Provide the [x, y] coordinate of the cell's center where the given text is located.  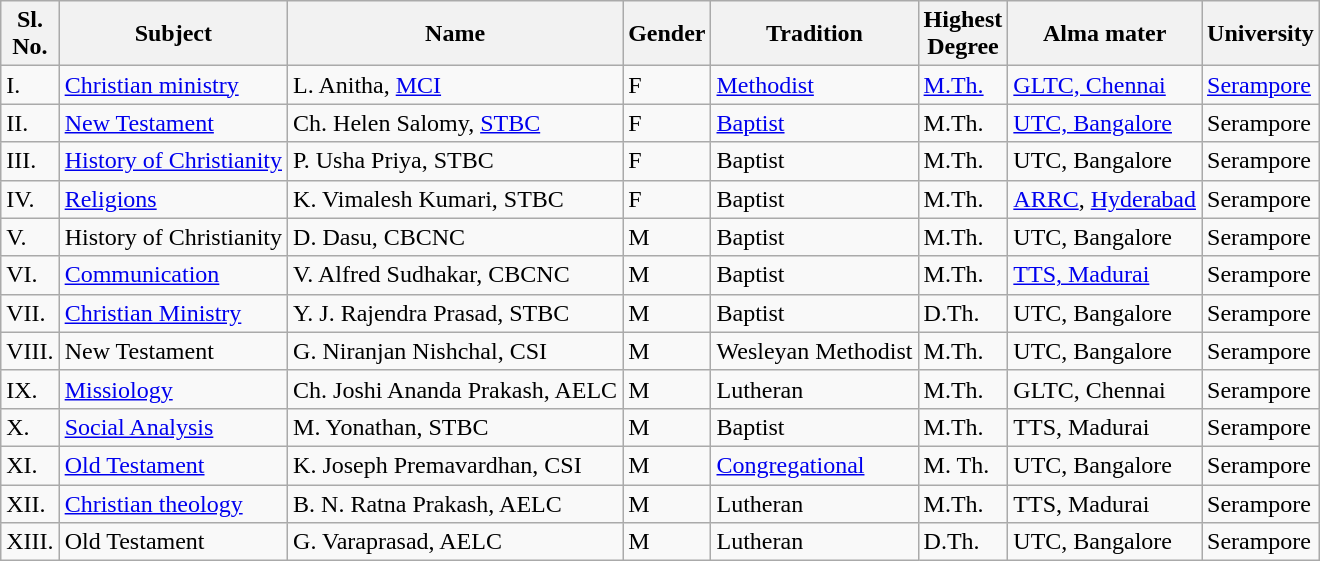
K. Vimalesh Kumari, STBC [456, 199]
Y. J. Rajendra Prasad, STBC [456, 313]
Religions [173, 199]
Sl.No. [30, 34]
Subject [173, 34]
Tradition [814, 34]
II. [30, 123]
Ch. Joshi Ananda Prakash, AELC [456, 389]
P. Usha Priya, STBC [456, 161]
M. Yonathan, STBC [456, 427]
K. Joseph Premavardhan, CSI [456, 465]
Missiology [173, 389]
X. [30, 427]
Ch. Helen Salomy, STBC [456, 123]
IV. [30, 199]
L. Anitha, MCI [456, 85]
XII. [30, 503]
G. Niranjan Nishchal, CSI [456, 351]
Christian theology [173, 503]
D. Dasu, CBCNC [456, 237]
V. Alfred Sudhakar, CBCNC [456, 275]
IX. [30, 389]
Gender [667, 34]
XIII. [30, 542]
VI. [30, 275]
VII. [30, 313]
VIII. [30, 351]
B. N. Ratna Prakash, AELC [456, 503]
XI. [30, 465]
M. Th. [963, 465]
ARRC, Hyderabad [1105, 199]
Wesleyan Methodist [814, 351]
University [1261, 34]
Communication [173, 275]
I. [30, 85]
Highest Degree [963, 34]
Alma mater [1105, 34]
Social Analysis [173, 427]
Methodist [814, 85]
Name [456, 34]
V. [30, 237]
Congregational [814, 465]
G. Varaprasad, AELC [456, 542]
III. [30, 161]
Christian ministry [173, 85]
Christian Ministry [173, 313]
